Return the (x, y) coordinate for the center point of the cell that contains the specified text.  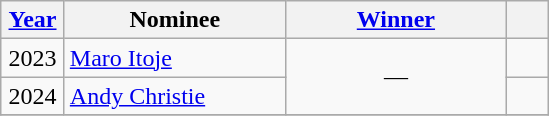
Winner (396, 20)
2023 (33, 58)
2024 (33, 96)
Nominee (174, 20)
— (396, 77)
Maro Itoje (174, 58)
Andy Christie (174, 96)
Year (33, 20)
